Extract the [X, Y] coordinate from the center of the cell holding the provided text.  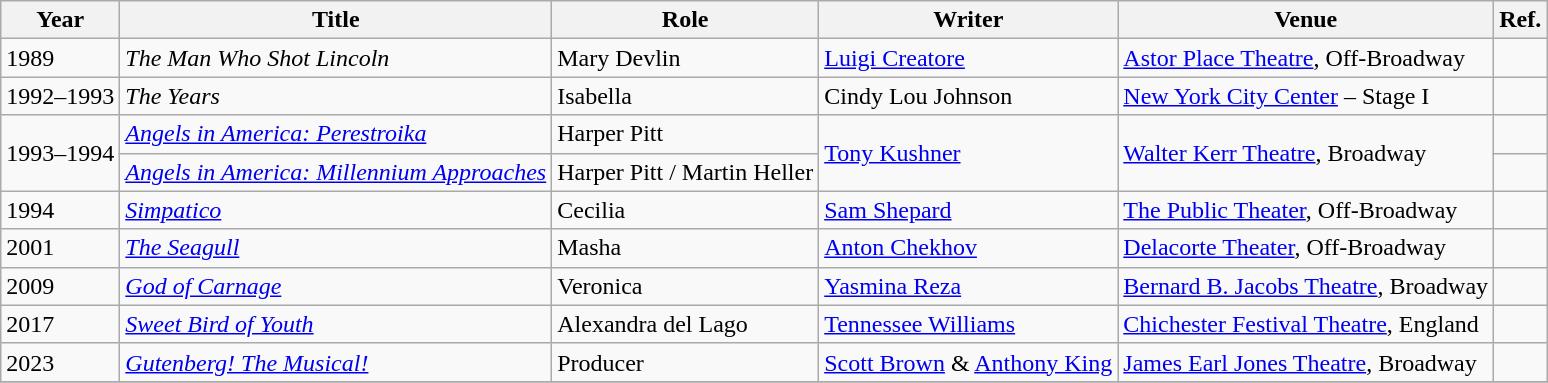
The Public Theater, Off-Broadway [1306, 210]
Isabella [686, 96]
1992–1993 [60, 96]
Angels in America: Millennium Approaches [336, 172]
2001 [60, 248]
Simpatico [336, 210]
Bernard B. Jacobs Theatre, Broadway [1306, 286]
Tony Kushner [968, 153]
Astor Place Theatre, Off-Broadway [1306, 58]
Harper Pitt / Martin Heller [686, 172]
Yasmina Reza [968, 286]
Writer [968, 20]
Harper Pitt [686, 134]
Chichester Festival Theatre, England [1306, 324]
Cindy Lou Johnson [968, 96]
Sweet Bird of Youth [336, 324]
Year [60, 20]
Cecilia [686, 210]
Producer [686, 362]
The Seagull [336, 248]
2009 [60, 286]
Walter Kerr Theatre, Broadway [1306, 153]
The Years [336, 96]
Alexandra del Lago [686, 324]
1994 [60, 210]
Venue [1306, 20]
Mary Devlin [686, 58]
The Man Who Shot Lincoln [336, 58]
2023 [60, 362]
Masha [686, 248]
Tennessee Williams [968, 324]
New York City Center – Stage I [1306, 96]
Scott Brown & Anthony King [968, 362]
Role [686, 20]
Angels in America: Perestroika [336, 134]
Delacorte Theater, Off-Broadway [1306, 248]
1989 [60, 58]
2017 [60, 324]
Gutenberg! The Musical! [336, 362]
1993–1994 [60, 153]
Luigi Creatore [968, 58]
Sam Shepard [968, 210]
James Earl Jones Theatre, Broadway [1306, 362]
Ref. [1520, 20]
God of Carnage [336, 286]
Veronica [686, 286]
Title [336, 20]
Anton Chekhov [968, 248]
